Detect which cell encompasses the target text, then output its [X, Y] center coordinate. 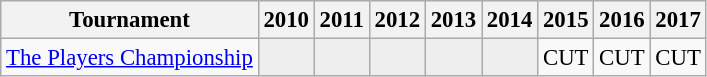
2010 [286, 20]
Tournament [130, 20]
The Players Championship [130, 58]
2015 [566, 20]
2016 [622, 20]
2012 [397, 20]
2017 [678, 20]
2014 [510, 20]
2011 [342, 20]
2013 [453, 20]
